Scan for the cell matching the given text and deliver its (x, y) coordinate at center. 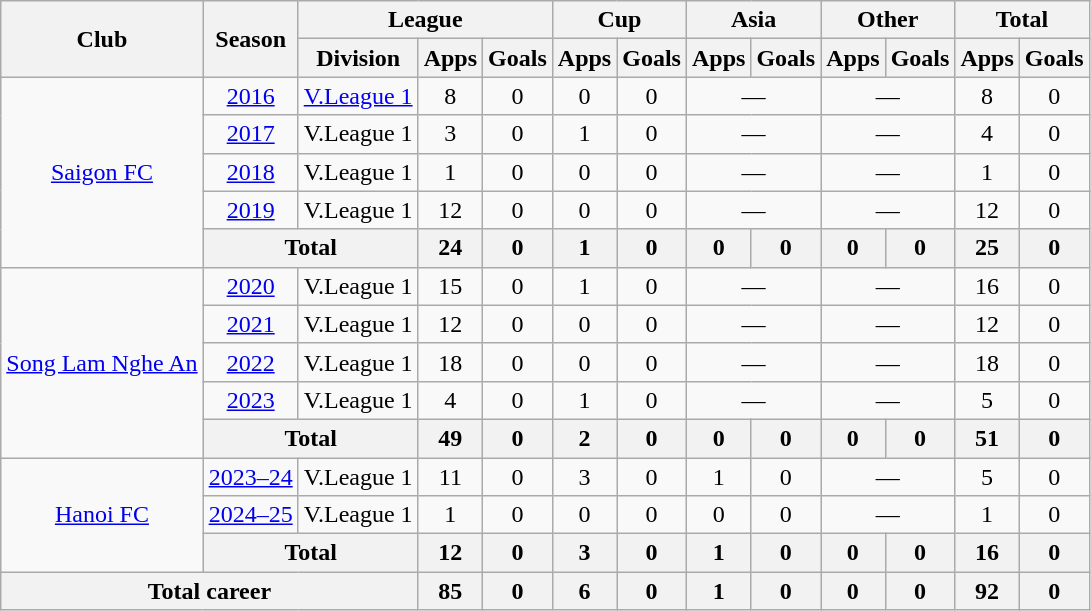
11 (450, 477)
2023–24 (250, 477)
Saigon FC (102, 172)
2024–25 (250, 515)
51 (987, 438)
Asia (753, 20)
24 (450, 248)
92 (987, 591)
Season (250, 39)
49 (450, 438)
Club (102, 39)
2019 (250, 210)
15 (450, 286)
2017 (250, 134)
2016 (250, 96)
Hanoi FC (102, 515)
6 (584, 591)
Cup (619, 20)
25 (987, 248)
2022 (250, 362)
Division (358, 58)
2021 (250, 324)
2020 (250, 286)
2018 (250, 172)
2 (584, 438)
Other (888, 20)
Total career (210, 591)
League (425, 20)
85 (450, 591)
Song Lam Nghe An (102, 362)
2023 (250, 400)
